Extract the [x, y] coordinate from the center of the cell holding the provided text.  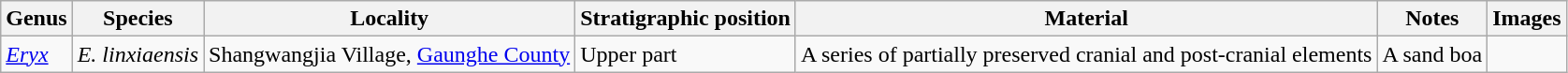
A series of partially preserved cranial and post-cranial elements [1085, 54]
Species [138, 19]
Notes [1432, 19]
Material [1085, 19]
Stratigraphic position [686, 19]
Genus [36, 19]
Locality [389, 19]
Shangwangjia Village, Gaunghe County [389, 54]
Images [1527, 19]
A sand boa [1432, 54]
E. linxiaensis [138, 54]
Eryx [36, 54]
Upper part [686, 54]
